Extract the [X, Y] coordinate from the center of the cell holding the provided text.  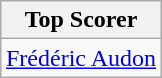
Frédéric Audon [80, 58]
Top Scorer [80, 20]
